For the text-containing cell, return its midpoint in [x, y] coordinate format. 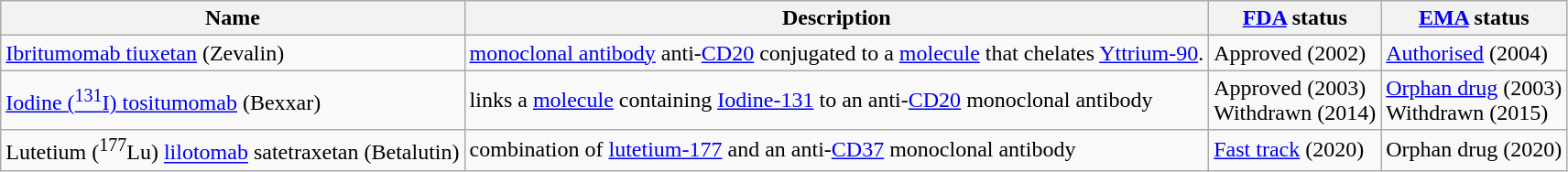
links a molecule containing Iodine-131 to an anti-CD20 monoclonal antibody [837, 101]
Lutetium (177Lu) lilotomab satetraxetan (Betalutin) [233, 150]
Orphan drug (2003) Withdrawn (2015) [1475, 101]
EMA status [1475, 18]
combination of lutetium-177 and an anti-CD37 monoclonal antibody [837, 150]
Name [233, 18]
Iodine (131I) tositumomab (Bexxar) [233, 101]
Approved (2003) Withdrawn (2014) [1295, 101]
Approved (2002) [1295, 53]
Description [837, 18]
Authorised (2004) [1475, 53]
Ibritumomab tiuxetan (Zevalin) [233, 53]
FDA status [1295, 18]
monoclonal antibody anti-CD20 conjugated to a molecule that chelates Yttrium-90. [837, 53]
Fast track (2020) [1295, 150]
Orphan drug (2020) [1475, 150]
